For the text-containing cell, return its midpoint in [X, Y] coordinate format. 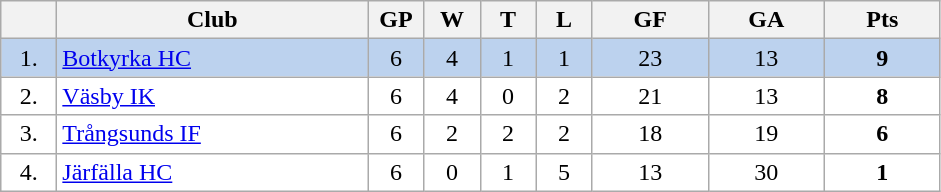
19 [766, 134]
5 [564, 172]
4. [29, 172]
GF [650, 20]
23 [650, 58]
Pts [882, 20]
30 [766, 172]
3. [29, 134]
18 [650, 134]
1. [29, 58]
Botkyrka HC [212, 58]
21 [650, 96]
L [564, 20]
Väsby IK [212, 96]
9 [882, 58]
GA [766, 20]
Club [212, 20]
2. [29, 96]
W [452, 20]
T [508, 20]
Trångsunds IF [212, 134]
Järfälla HC [212, 172]
GP [396, 20]
8 [882, 96]
